Identify which cell holds the provided text, then report its (x, y) central coordinate. 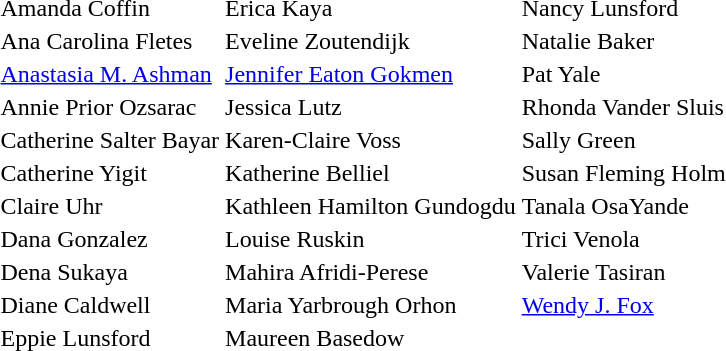
Katherine Belliel (371, 173)
Jessica Lutz (371, 107)
Louise Ruskin (371, 239)
Kathleen Hamilton Gundogdu (371, 206)
Eveline Zoutendijk (371, 41)
Karen-Claire Voss (371, 140)
Mahira Afridi-Perese (371, 272)
Maria Yarbrough Orhon (371, 305)
Jennifer Eaton Gokmen (371, 74)
